Return the (x, y) coordinate for the center point of the cell that contains the specified text.  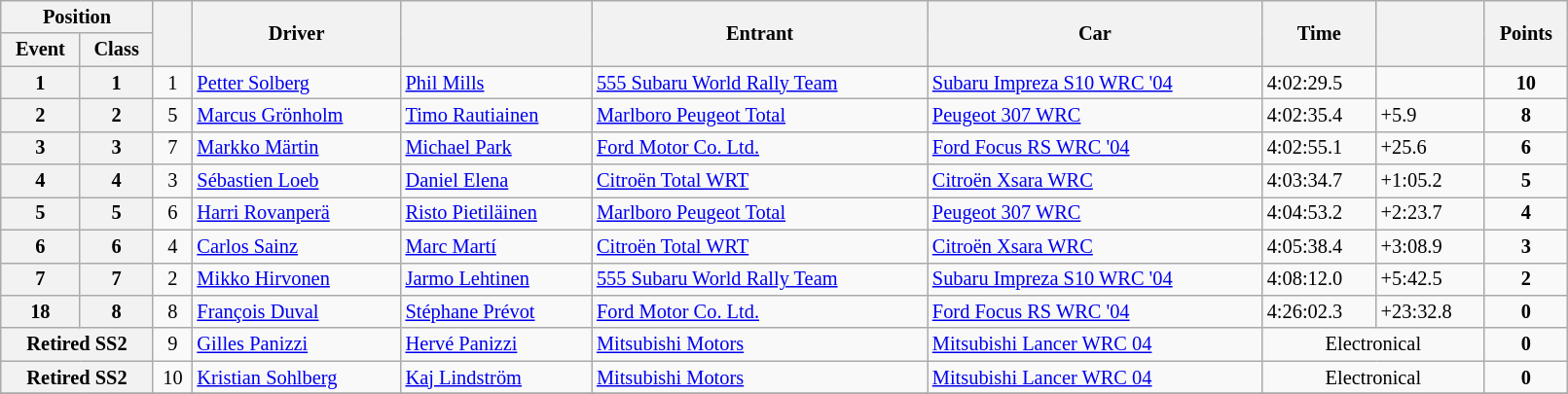
Marc Martí (496, 246)
Position (77, 17)
Entrant (759, 33)
Jarmo Lehtinen (496, 279)
4:02:55.1 (1320, 148)
+2:23.7 (1431, 213)
18 (41, 311)
Class (117, 50)
4:08:12.0 (1320, 279)
Risto Pietiläinen (496, 213)
Kristian Sohlberg (297, 377)
Michael Park (496, 148)
Harri Rovanperä (297, 213)
+3:08.9 (1431, 246)
Petter Solberg (297, 83)
+1:05.2 (1431, 181)
+5.9 (1431, 115)
Car (1095, 33)
Daniel Elena (496, 181)
Sébastien Loeb (297, 181)
Marcus Grönholm (297, 115)
4:02:35.4 (1320, 115)
Gilles Panizzi (297, 344)
François Duval (297, 311)
4:03:34.7 (1320, 181)
Event (41, 50)
Driver (297, 33)
9 (172, 344)
4:05:38.4 (1320, 246)
4:26:02.3 (1320, 311)
+25.6 (1431, 148)
Markko Märtin (297, 148)
Points (1526, 33)
Time (1320, 33)
Hervé Panizzi (496, 344)
+23:32.8 (1431, 311)
Kaj Lindström (496, 377)
4:02:29.5 (1320, 83)
+5:42.5 (1431, 279)
Stéphane Prévot (496, 311)
Mikko Hirvonen (297, 279)
Timo Rautiainen (496, 115)
Carlos Sainz (297, 246)
4:04:53.2 (1320, 213)
Phil Mills (496, 83)
